From the cell containing the given text, extract its center point as [X, Y] coordinate. 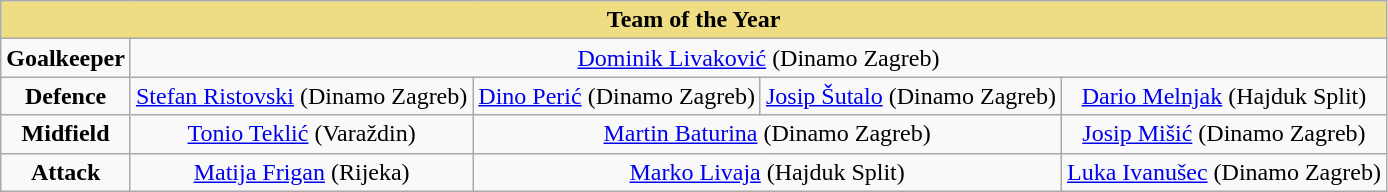
Tonio Teklić (Varaždin) [301, 134]
Luka Ivanušec (Dinamo Zagreb) [1224, 172]
Stefan Ristovski (Dinamo Zagreb) [301, 96]
Martin Baturina (Dinamo Zagreb) [768, 134]
Josip Mišić (Dinamo Zagreb) [1224, 134]
Dominik Livaković (Dinamo Zagreb) [758, 58]
Team of the Year [694, 20]
Matija Frigan (Rijeka) [301, 172]
Goalkeeper [66, 58]
Attack [66, 172]
Marko Livaja (Hajduk Split) [768, 172]
Josip Šutalo (Dinamo Zagreb) [910, 96]
Dino Perić (Dinamo Zagreb) [617, 96]
Dario Melnjak (Hajduk Split) [1224, 96]
Defence [66, 96]
Midfield [66, 134]
